Capture the cell that displays the provided text and extract its [X, Y] central coordinate. 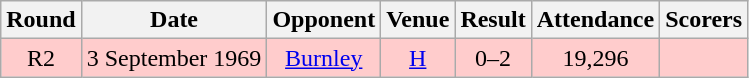
Round [41, 20]
Scorers [704, 20]
Attendance [595, 20]
Result [493, 20]
Date [174, 20]
Venue [418, 20]
Opponent [324, 20]
H [418, 58]
Burnley [324, 58]
3 September 1969 [174, 58]
0–2 [493, 58]
R2 [41, 58]
19,296 [595, 58]
